Capture the cell that displays the provided text and extract its (X, Y) central coordinate. 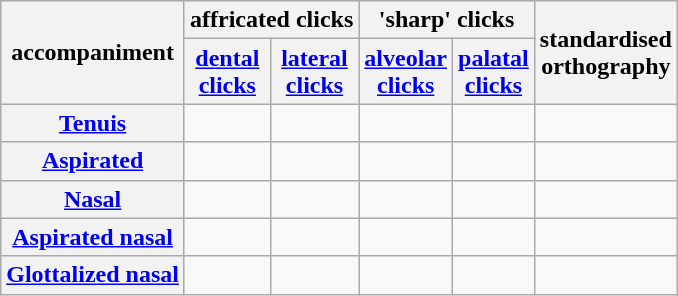
Nasal (93, 199)
Glottalized nasal (93, 275)
Aspirated (93, 161)
accompaniment (93, 52)
standardised orthography (606, 52)
Tenuis (93, 123)
'sharp' clicks (446, 20)
lateralclicks (314, 72)
affricated clicks (271, 20)
palatalclicks (494, 72)
dentalclicks (227, 72)
alveolarclicks (406, 72)
Aspirated nasal (93, 237)
